Return the [X, Y] coordinate for the center point of the cell that contains the specified text.  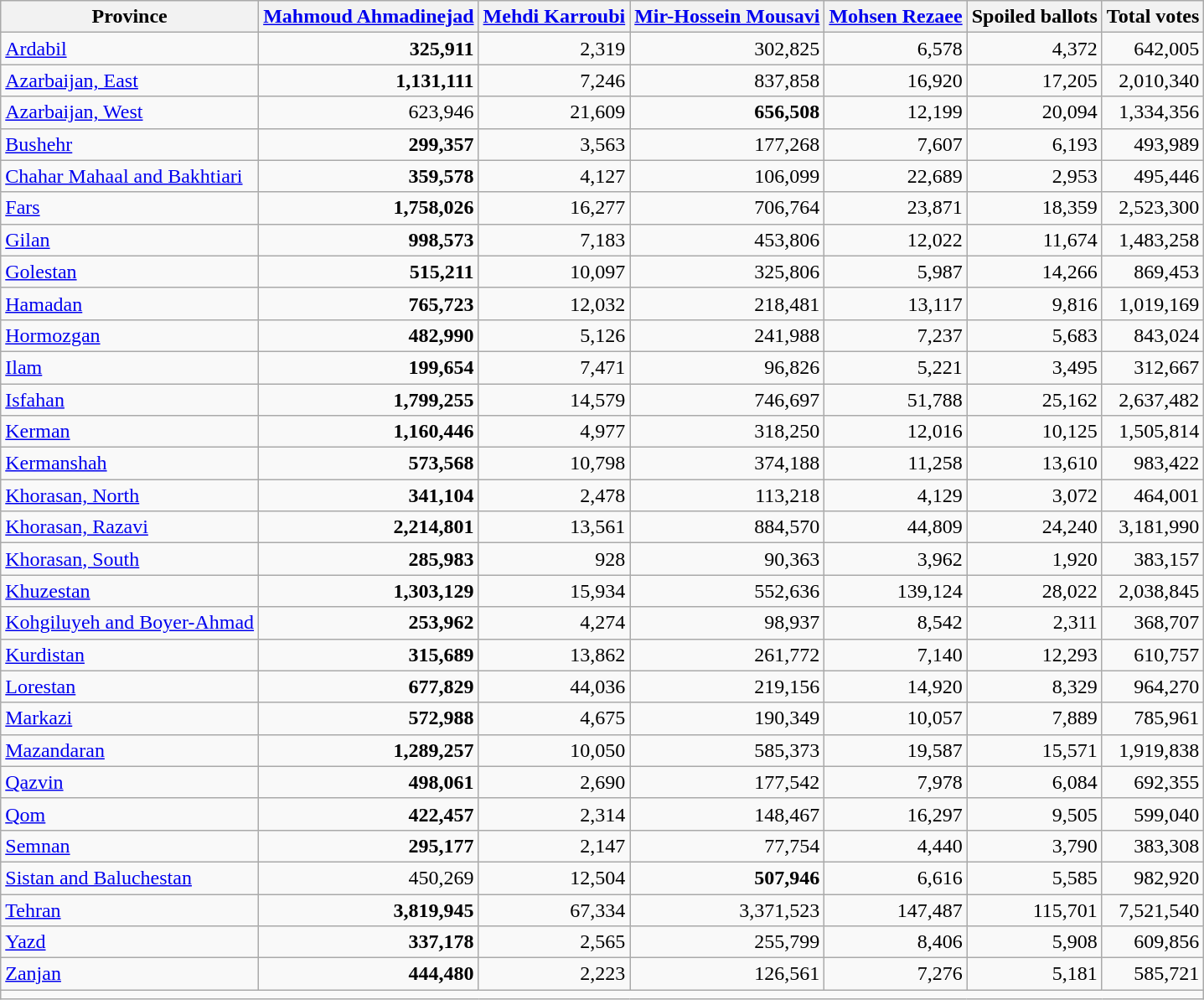
12,022 [896, 240]
692,355 [1153, 782]
7,246 [555, 80]
6,578 [896, 49]
25,162 [1034, 400]
90,363 [727, 559]
983,422 [1153, 464]
2,637,482 [1153, 400]
599,040 [1153, 814]
12,199 [896, 112]
765,723 [369, 303]
Qom [130, 814]
2,523,300 [1153, 208]
10,125 [1034, 432]
295,177 [369, 846]
7,889 [1034, 718]
16,297 [896, 814]
Markazi [130, 718]
113,218 [727, 495]
315,689 [369, 655]
Mahmoud Ahmadinejad [369, 17]
3,819,945 [369, 909]
928 [555, 559]
7,521,540 [1153, 909]
12,293 [1034, 655]
Kohgiluyeh and Boyer-Ahmad [130, 623]
15,934 [555, 591]
177,268 [727, 144]
2,223 [555, 974]
14,266 [1034, 272]
2,214,801 [369, 527]
7,978 [896, 782]
5,908 [1034, 942]
884,570 [727, 527]
Mazandaran [130, 750]
15,571 [1034, 750]
312,667 [1153, 367]
13,610 [1034, 464]
7,237 [896, 335]
126,561 [727, 974]
115,701 [1034, 909]
7,276 [896, 974]
Mir-Hossein Mousavi [727, 17]
3,962 [896, 559]
21,609 [555, 112]
199,654 [369, 367]
1,920 [1034, 559]
Kermanshah [130, 464]
4,440 [896, 846]
13,117 [896, 303]
495,446 [1153, 176]
Sistan and Baluchestan [130, 878]
3,495 [1034, 367]
1,505,814 [1153, 432]
642,005 [1153, 49]
2,953 [1034, 176]
2,147 [555, 846]
219,156 [727, 687]
10,057 [896, 718]
16,277 [555, 208]
Yazd [130, 942]
147,487 [896, 909]
Bushehr [130, 144]
12,016 [896, 432]
Zanjan [130, 974]
Spoiled ballots [1034, 17]
Total votes [1153, 17]
4,372 [1034, 49]
5,181 [1034, 974]
843,024 [1153, 335]
22,689 [896, 176]
261,772 [727, 655]
Isfahan [130, 400]
5,585 [1034, 878]
Kerman [130, 432]
285,983 [369, 559]
623,946 [369, 112]
359,578 [369, 176]
383,157 [1153, 559]
4,127 [555, 176]
1,131,111 [369, 80]
18,359 [1034, 208]
2,010,340 [1153, 80]
Qazvin [130, 782]
964,270 [1153, 687]
325,911 [369, 49]
4,675 [555, 718]
44,809 [896, 527]
4,129 [896, 495]
2,311 [1034, 623]
106,099 [727, 176]
16,920 [896, 80]
998,573 [369, 240]
7,607 [896, 144]
13,561 [555, 527]
Chahar Mahaal and Bakhtiari [130, 176]
24,240 [1034, 527]
656,508 [727, 112]
8,406 [896, 942]
7,140 [896, 655]
982,920 [1153, 878]
67,334 [555, 909]
493,989 [1153, 144]
98,937 [727, 623]
Mehdi Karroubi [555, 17]
422,457 [369, 814]
299,357 [369, 144]
450,269 [369, 878]
453,806 [727, 240]
374,188 [727, 464]
3,563 [555, 144]
572,988 [369, 718]
368,707 [1153, 623]
Khorasan, North [130, 495]
177,542 [727, 782]
482,990 [369, 335]
3,072 [1034, 495]
9,816 [1034, 303]
383,308 [1153, 846]
Azarbaijan, East [130, 80]
6,084 [1034, 782]
Kurdistan [130, 655]
8,542 [896, 623]
5,683 [1034, 335]
8,329 [1034, 687]
837,858 [727, 80]
5,987 [896, 272]
44,036 [555, 687]
318,250 [727, 432]
785,961 [1153, 718]
11,674 [1034, 240]
2,038,845 [1153, 591]
Golestan [130, 272]
325,806 [727, 272]
Fars [130, 208]
1,758,026 [369, 208]
Province [130, 17]
3,181,990 [1153, 527]
585,721 [1153, 974]
96,826 [727, 367]
148,467 [727, 814]
10,798 [555, 464]
2,565 [555, 942]
1,019,169 [1153, 303]
507,946 [727, 878]
Ardabil [130, 49]
Azarbaijan, West [130, 112]
5,126 [555, 335]
585,373 [727, 750]
337,178 [369, 942]
2,314 [555, 814]
12,032 [555, 303]
464,001 [1153, 495]
677,829 [369, 687]
19,587 [896, 750]
255,799 [727, 942]
2,690 [555, 782]
17,205 [1034, 80]
498,061 [369, 782]
Hamadan [130, 303]
869,453 [1153, 272]
139,124 [896, 591]
4,977 [555, 432]
7,183 [555, 240]
253,962 [369, 623]
1,483,258 [1153, 240]
302,825 [727, 49]
1,334,356 [1153, 112]
552,636 [727, 591]
Tehran [130, 909]
9,505 [1034, 814]
10,097 [555, 272]
218,481 [727, 303]
241,988 [727, 335]
12,504 [555, 878]
Mohsen Rezaee [896, 17]
Ilam [130, 367]
51,788 [896, 400]
5,221 [896, 367]
28,022 [1034, 591]
746,697 [727, 400]
1,289,257 [369, 750]
Semnan [130, 846]
Hormozgan [130, 335]
Khuzestan [130, 591]
1,799,255 [369, 400]
2,478 [555, 495]
3,790 [1034, 846]
13,862 [555, 655]
20,094 [1034, 112]
14,579 [555, 400]
515,211 [369, 272]
609,856 [1153, 942]
573,568 [369, 464]
3,371,523 [727, 909]
6,616 [896, 878]
1,303,129 [369, 591]
6,193 [1034, 144]
1,919,838 [1153, 750]
Gilan [130, 240]
Khorasan, Razavi [130, 527]
4,274 [555, 623]
11,258 [896, 464]
610,757 [1153, 655]
706,764 [727, 208]
444,480 [369, 974]
190,349 [727, 718]
10,050 [555, 750]
77,754 [727, 846]
Khorasan, South [130, 559]
Lorestan [130, 687]
7,471 [555, 367]
341,104 [369, 495]
2,319 [555, 49]
23,871 [896, 208]
1,160,446 [369, 432]
14,920 [896, 687]
